Return the [x, y] coordinate for the center point of the cell that contains the specified text.  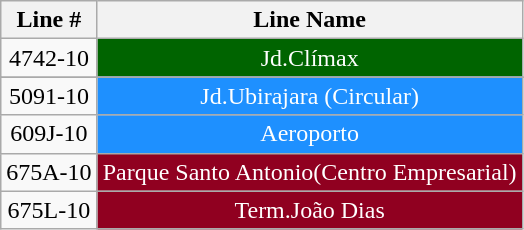
Aeroporto [310, 134]
675A-10 [49, 172]
Line Name [310, 20]
Jd.Clímax [310, 58]
Parque Santo Antonio(Centro Empresarial) [310, 172]
4742-10 [49, 58]
Jd.Ubirajara (Circular) [310, 96]
Term.João Dias [310, 210]
609J-10 [49, 134]
675L-10 [49, 210]
Line # [49, 20]
5091-10 [49, 96]
